Detect which cell encompasses the target text, then output its [X, Y] center coordinate. 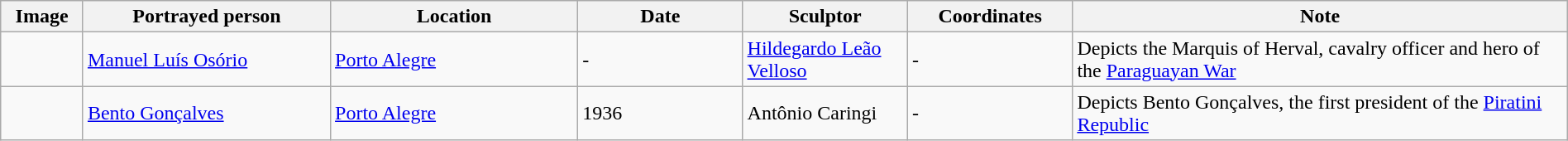
Bento Gonçalves [207, 113]
Image [42, 17]
Coordinates [989, 17]
1936 [660, 113]
Depicts Bento Gonçalves, the first president of the Piratini Republic [1320, 113]
Sculptor [825, 17]
Antônio Caringi [825, 113]
Manuel Luís Osório [207, 60]
Depicts the Marquis of Herval, cavalry officer and hero of the Paraguayan War [1320, 60]
Location [455, 17]
Date [660, 17]
Hildegardo Leão Velloso [825, 60]
Note [1320, 17]
Portrayed person [207, 17]
